Extract the [x, y] coordinate from the center of the cell holding the provided text.  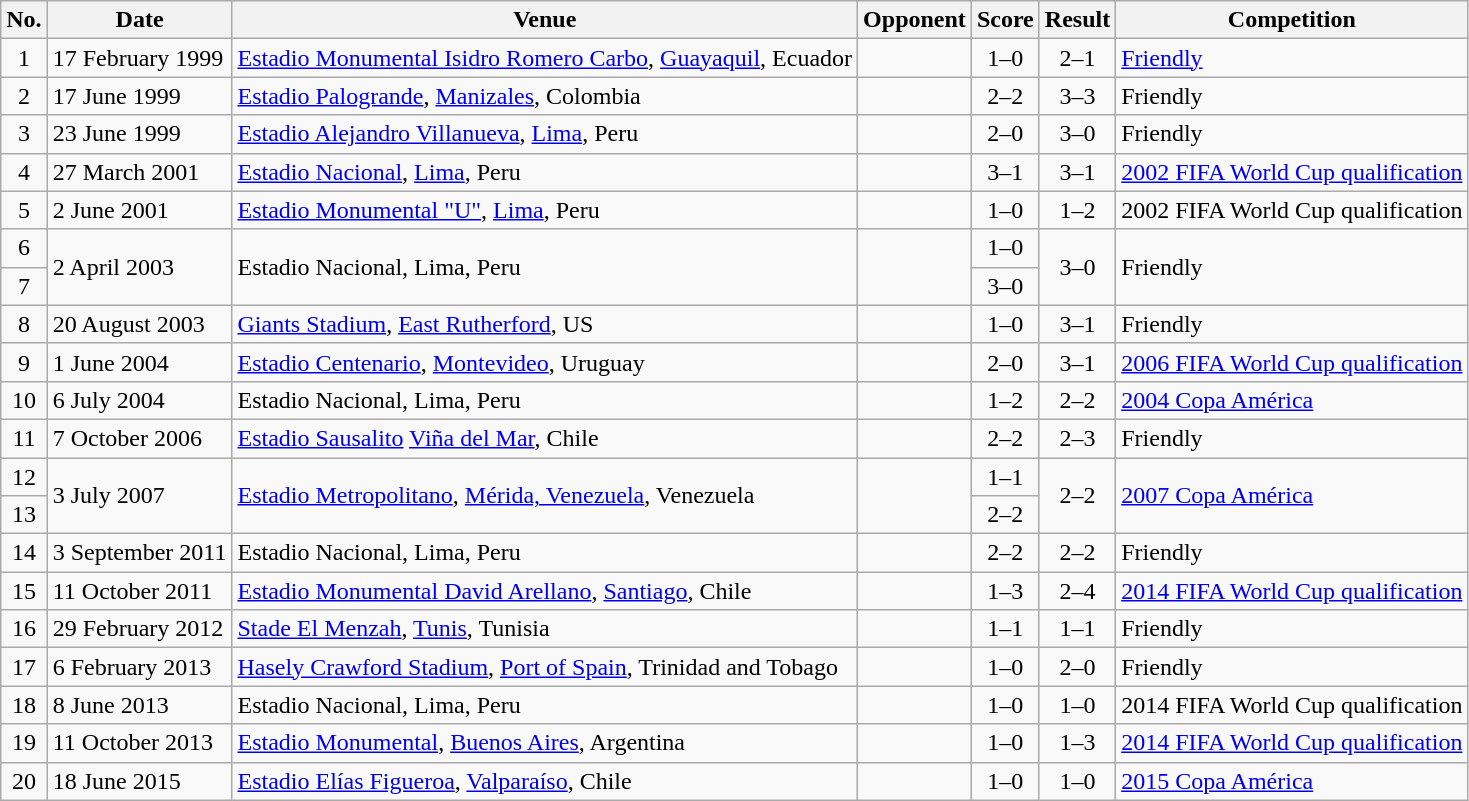
18 [24, 705]
2007 Copa América [1292, 496]
Estadio Monumental, Buenos Aires, Argentina [545, 743]
2 [24, 96]
17 June 1999 [140, 96]
Date [140, 20]
Score [1005, 20]
27 March 2001 [140, 172]
Estadio Monumental Isidro Romero Carbo, Guayaquil, Ecuador [545, 58]
Estadio Monumental David Arellano, Santiago, Chile [545, 591]
Estadio Palogrande, Manizales, Colombia [545, 96]
Estadio Sausalito Viña del Mar, Chile [545, 438]
2–1 [1077, 58]
Hasely Crawford Stadium, Port of Spain, Trinidad and Tobago [545, 667]
Stade El Menzah, Tunis, Tunisia [545, 629]
1 June 2004 [140, 362]
Giants Stadium, East Rutherford, US [545, 324]
10 [24, 400]
6 February 2013 [140, 667]
No. [24, 20]
7 October 2006 [140, 438]
Estadio Alejandro Villanueva, Lima, Peru [545, 134]
3 September 2011 [140, 553]
9 [24, 362]
18 June 2015 [140, 781]
Estadio Monumental "U", Lima, Peru [545, 210]
14 [24, 553]
20 August 2003 [140, 324]
13 [24, 515]
Venue [545, 20]
1 [24, 58]
2006 FIFA World Cup qualification [1292, 362]
11 October 2013 [140, 743]
Estadio Metropolitano, Mérida, Venezuela, Venezuela [545, 496]
Competition [1292, 20]
3–3 [1077, 96]
29 February 2012 [140, 629]
8 June 2013 [140, 705]
2–4 [1077, 591]
19 [24, 743]
6 July 2004 [140, 400]
2004 Copa América [1292, 400]
Estadio Centenario, Montevideo, Uruguay [545, 362]
Estadio Elías Figueroa, Valparaíso, Chile [545, 781]
12 [24, 477]
Result [1077, 20]
6 [24, 248]
11 October 2011 [140, 591]
2 April 2003 [140, 267]
16 [24, 629]
4 [24, 172]
3 [24, 134]
2–3 [1077, 438]
20 [24, 781]
7 [24, 286]
Opponent [915, 20]
2015 Copa América [1292, 781]
17 February 1999 [140, 58]
8 [24, 324]
15 [24, 591]
3 July 2007 [140, 496]
17 [24, 667]
11 [24, 438]
2 June 2001 [140, 210]
5 [24, 210]
23 June 1999 [140, 134]
